For the text-containing cell, return its midpoint in [x, y] coordinate format. 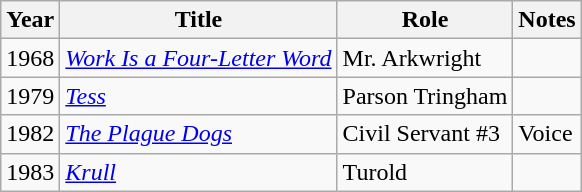
Parson Tringham [425, 96]
1982 [30, 134]
Civil Servant #3 [425, 134]
Notes [547, 20]
1983 [30, 172]
1979 [30, 96]
Tess [198, 96]
The Plague Dogs [198, 134]
Title [198, 20]
1968 [30, 58]
Turold [425, 172]
Year [30, 20]
Work Is a Four-Letter Word [198, 58]
Mr. Arkwright [425, 58]
Voice [547, 134]
Krull [198, 172]
Role [425, 20]
